Return [x, y] of the center of cell containing provided text 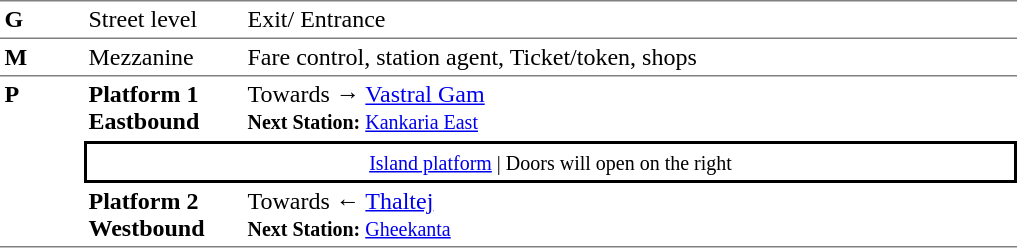
G [42, 20]
Platform 1Eastbound [164, 108]
Island platform | Doors will open on the right [550, 162]
Platform 2Westbound [164, 215]
Exit/ Entrance [630, 20]
Street level [164, 20]
Towards ← ThaltejNext Station: Gheekanta [630, 215]
P [42, 162]
M [42, 58]
Towards → Vastral GamNext Station: Kankaria East [630, 108]
Fare control, station agent, Ticket/token, shops [630, 58]
Mezzanine [164, 58]
